Find where the given text appears and provide that cell's center as [X, Y] coordinate. 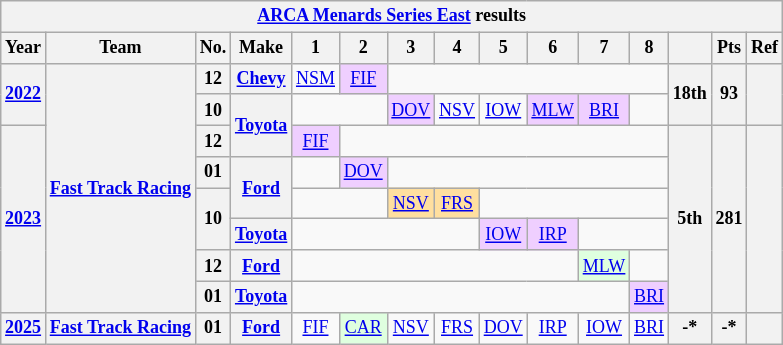
5th [690, 218]
2 [363, 48]
7 [604, 48]
8 [650, 48]
5 [503, 48]
Team [120, 48]
3 [411, 48]
4 [458, 48]
6 [552, 48]
2023 [24, 218]
ARCA Menards Series East results [392, 16]
Pts [729, 48]
1 [316, 48]
No. [212, 48]
93 [729, 94]
2022 [24, 94]
2025 [24, 328]
Chevy [262, 78]
Make [262, 48]
Ref [765, 48]
281 [729, 218]
NSM [316, 78]
18th [690, 94]
CAR [363, 328]
Year [24, 48]
